Determine the [x, y] coordinate at the center of the cell enclosing the given text.  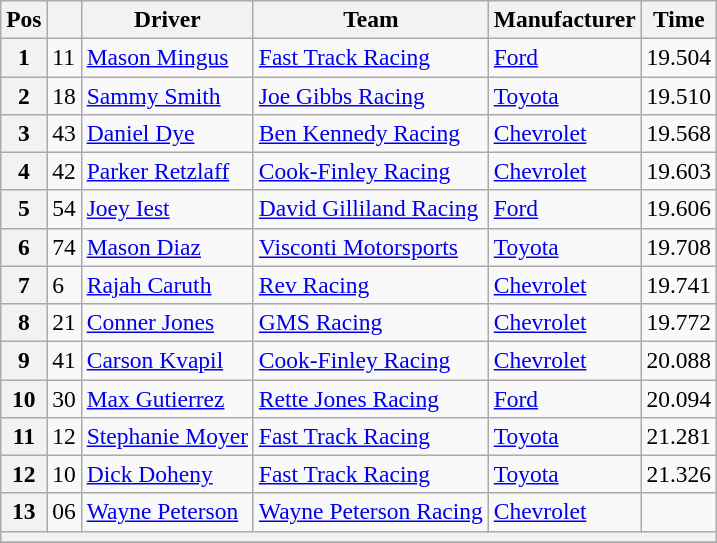
19.772 [679, 322]
Wayne Peterson [167, 512]
Sammy Smith [167, 95]
54 [64, 209]
43 [64, 133]
Conner Jones [167, 322]
19.568 [679, 133]
Team [370, 19]
1 [24, 57]
Time [679, 19]
41 [64, 360]
74 [64, 247]
Manufacturer [564, 19]
Visconti Motorsports [370, 247]
19.606 [679, 209]
21 [64, 322]
Dick Doheny [167, 474]
Ben Kennedy Racing [370, 133]
20.094 [679, 398]
21.326 [679, 474]
19.708 [679, 247]
3 [24, 133]
8 [24, 322]
Daniel Dye [167, 133]
20.088 [679, 360]
Mason Diaz [167, 247]
Joey Iest [167, 209]
David Gilliland Racing [370, 209]
Parker Retzlaff [167, 171]
Max Gutierrez [167, 398]
21.281 [679, 436]
30 [64, 398]
19.510 [679, 95]
2 [24, 95]
Rev Racing [370, 285]
Driver [167, 19]
19.504 [679, 57]
Joe Gibbs Racing [370, 95]
13 [24, 512]
06 [64, 512]
Carson Kvapil [167, 360]
Wayne Peterson Racing [370, 512]
19.741 [679, 285]
Rette Jones Racing [370, 398]
Stephanie Moyer [167, 436]
42 [64, 171]
7 [24, 285]
Mason Mingus [167, 57]
9 [24, 360]
5 [24, 209]
Rajah Caruth [167, 285]
18 [64, 95]
Pos [24, 19]
4 [24, 171]
19.603 [679, 171]
GMS Racing [370, 322]
